Find where the given text appears and provide that cell's center as [x, y] coordinate. 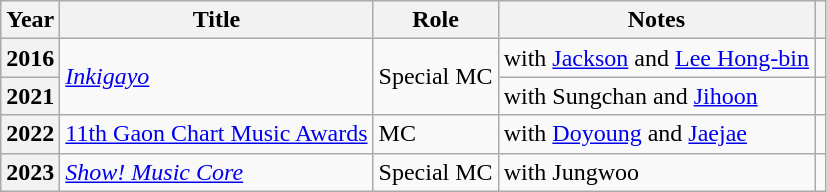
11th Gaon Chart Music Awards [216, 134]
with Doyoung and Jaejae [656, 134]
Notes [656, 20]
with Sungchan and Jihoon [656, 96]
2016 [30, 58]
with Jackson and Lee Hong-bin [656, 58]
Title [216, 20]
2023 [30, 172]
Inkigayo [216, 77]
2021 [30, 96]
with Jungwoo [656, 172]
Year [30, 20]
MC [436, 134]
Role [436, 20]
Show! Music Core [216, 172]
2022 [30, 134]
